Find where the given text appears and provide that cell's center as [X, Y] coordinate. 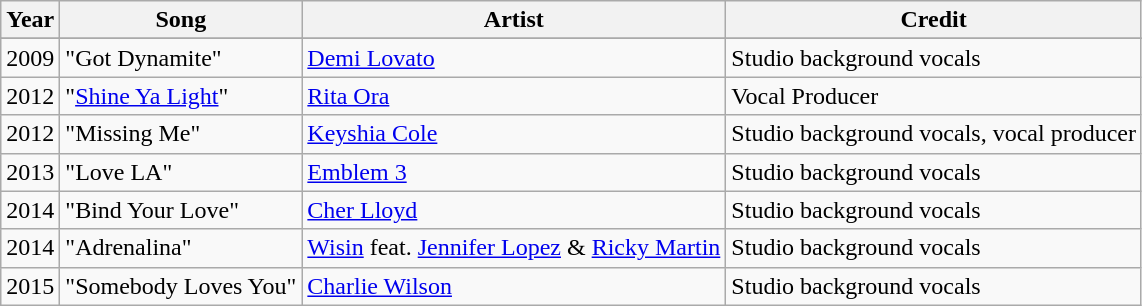
Vocal Producer [934, 96]
Rita Ora [514, 96]
"Adrenalina" [181, 248]
"Shine Ya Light" [181, 96]
Emblem 3 [514, 172]
2013 [30, 172]
Cher Lloyd [514, 210]
"Got Dynamite" [181, 58]
"Missing Me" [181, 134]
"Bind Your Love" [181, 210]
Year [30, 20]
Keyshia Cole [514, 134]
"Love LA" [181, 172]
Song [181, 20]
Artist [514, 20]
2009 [30, 58]
Charlie Wilson [514, 286]
Credit [934, 20]
"Somebody Loves You" [181, 286]
Wisin feat. Jennifer Lopez & Ricky Martin [514, 248]
2015 [30, 286]
Demi Lovato [514, 58]
Studio background vocals, vocal producer [934, 134]
